Determine the [x, y] coordinate at the center of the cell enclosing the given text.  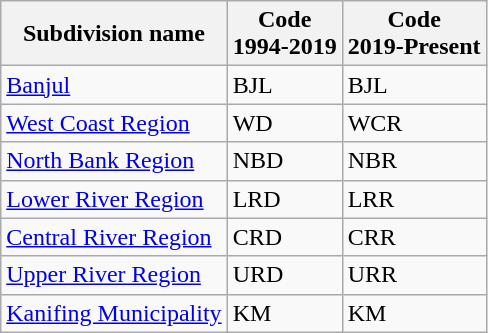
NBR [414, 161]
Central River Region [114, 237]
CRR [414, 237]
Subdivision name [114, 34]
West Coast Region [114, 123]
Code2019-Present [414, 34]
Lower River Region [114, 199]
Upper River Region [114, 275]
Code1994-2019 [284, 34]
WCR [414, 123]
CRD [284, 237]
LRR [414, 199]
Banjul [114, 85]
Kanifing Municipality [114, 313]
URR [414, 275]
NBD [284, 161]
URD [284, 275]
WD [284, 123]
LRD [284, 199]
North Bank Region [114, 161]
